For the text-containing cell, return its midpoint in (x, y) coordinate format. 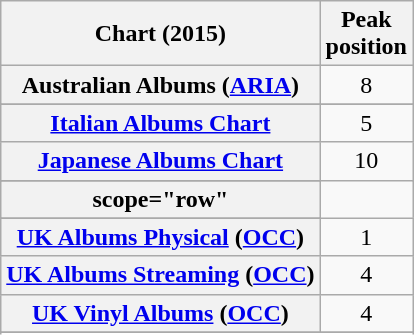
UK Albums Streaming (OCC) (160, 275)
Peakposition (366, 34)
5 (366, 123)
1 (366, 237)
Japanese Albums Chart (160, 161)
Australian Albums (ARIA) (160, 85)
Chart (2015) (160, 34)
8 (366, 85)
Italian Albums Chart (160, 123)
UK Albums Physical (OCC) (160, 237)
10 (366, 161)
UK Vinyl Albums (OCC) (160, 313)
scope="row" (160, 199)
